Scan for the cell matching the given text and deliver its [X, Y] coordinate at center. 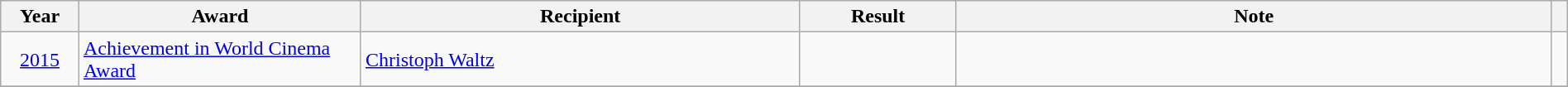
Recipient [580, 17]
Achievement in World Cinema Award [220, 60]
Year [40, 17]
Note [1254, 17]
Award [220, 17]
Result [878, 17]
Christoph Waltz [580, 60]
2015 [40, 60]
